Search for the cell housing the specified text and yield its (x, y) center coordinate. 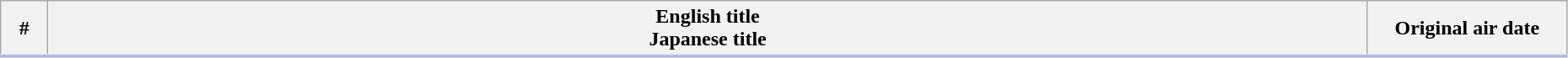
Original air date (1467, 29)
English title Japanese title (708, 29)
# (24, 29)
